For the text-containing cell, return its midpoint in [x, y] coordinate format. 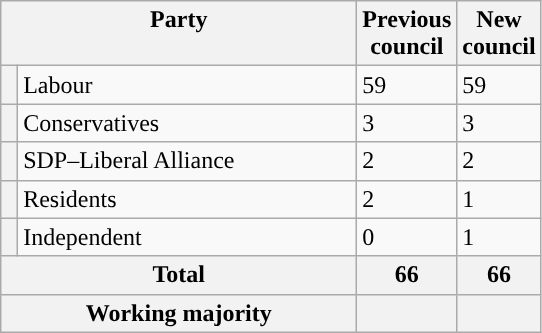
Conservatives [188, 123]
Total [179, 275]
Independent [188, 237]
Working majority [179, 313]
New council [499, 34]
Previous council [407, 34]
SDP–Liberal Alliance [188, 161]
0 [407, 237]
Labour [188, 85]
Residents [188, 199]
Party [179, 34]
